Output the (X, Y) coordinate of the center of the cell containing the given text.  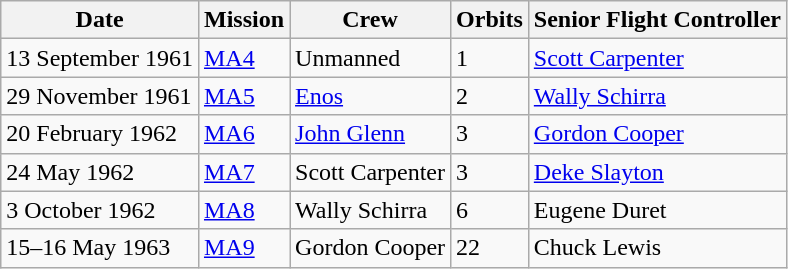
15–16 May 1963 (100, 248)
Deke Slayton (657, 172)
Eugene Duret (657, 210)
20 February 1962 (100, 134)
MA5 (244, 96)
MA6 (244, 134)
John Glenn (370, 134)
1 (490, 58)
3 October 1962 (100, 210)
MA4 (244, 58)
Unmanned (370, 58)
13 September 1961 (100, 58)
22 (490, 248)
Senior Flight Controller (657, 20)
Chuck Lewis (657, 248)
29 November 1961 (100, 96)
Mission (244, 20)
6 (490, 210)
24 May 1962 (100, 172)
MA7 (244, 172)
MA9 (244, 248)
Enos (370, 96)
2 (490, 96)
Crew (370, 20)
MA8 (244, 210)
Date (100, 20)
Orbits (490, 20)
